From the cell containing the given text, extract its center point as (X, Y) coordinate. 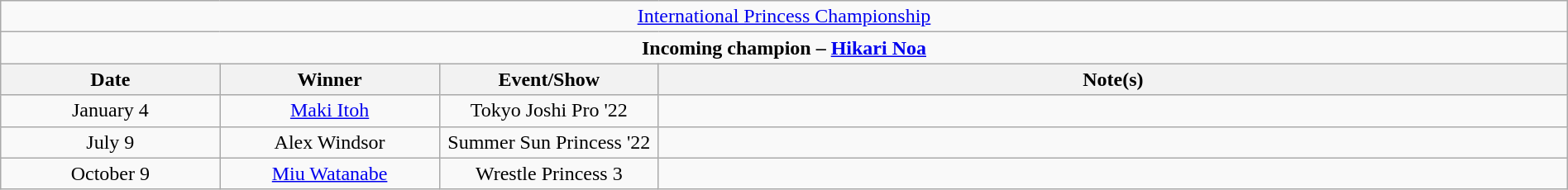
Miu Watanabe (329, 173)
October 9 (111, 173)
Event/Show (549, 79)
Alex Windsor (329, 142)
Winner (329, 79)
January 4 (111, 111)
Date (111, 79)
Wrestle Princess 3 (549, 173)
Note(s) (1113, 79)
Tokyo Joshi Pro '22 (549, 111)
Maki Itoh (329, 111)
Incoming champion – Hikari Noa (784, 48)
International Princess Championship (784, 17)
Summer Sun Princess '22 (549, 142)
July 9 (111, 142)
